Capture the cell that displays the provided text and extract its (X, Y) central coordinate. 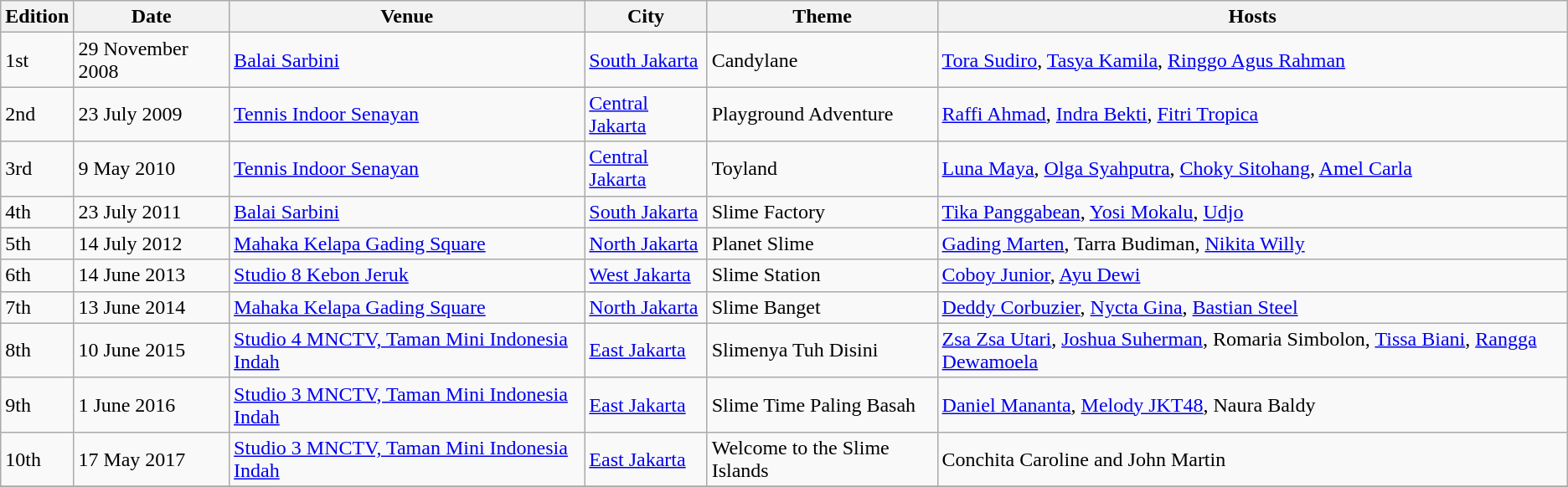
Deddy Corbuzier, Nycta Gina, Bastian Steel (1252, 307)
Zsa Zsa Utari, Joshua Suherman, Romaria Simbolon, Tissa Biani, Rangga Dewamoela (1252, 350)
13 June 2014 (152, 307)
Studio 8 Kebon Jeruk (407, 275)
14 June 2013 (152, 275)
Coboy Junior, Ayu Dewi (1252, 275)
Tora Sudiro, Tasya Kamila, Ringgo Agus Rahman (1252, 60)
10 June 2015 (152, 350)
8th (37, 350)
Candylane (823, 60)
4th (37, 212)
Gading Marten, Tarra Budiman, Nikita Willy (1252, 243)
Theme (823, 17)
City (646, 17)
Studio 4 MNCTV, Taman Mini Indonesia Indah (407, 350)
West Jakarta (646, 275)
Playground Adventure (823, 114)
3rd (37, 169)
23 July 2009 (152, 114)
17 May 2017 (152, 459)
Venue (407, 17)
Raffi Ahmad, Indra Bekti, Fitri Tropica (1252, 114)
29 November 2008 (152, 60)
Slime Station (823, 275)
Luna Maya, Olga Syahputra, Choky Sitohang, Amel Carla (1252, 169)
Hosts (1252, 17)
Slime Factory (823, 212)
14 July 2012 (152, 243)
Slime Time Paling Basah (823, 405)
7th (37, 307)
Date (152, 17)
23 July 2011 (152, 212)
6th (37, 275)
Slime Banget (823, 307)
Tika Panggabean, Yosi Mokalu, Udjo (1252, 212)
2nd (37, 114)
9th (37, 405)
Planet Slime (823, 243)
Edition (37, 17)
9 May 2010 (152, 169)
Toyland (823, 169)
1st (37, 60)
Daniel Mananta, Melody JKT48, Naura Baldy (1252, 405)
1 June 2016 (152, 405)
10th (37, 459)
Slimenya Tuh Disini (823, 350)
Welcome to the Slime Islands (823, 459)
5th (37, 243)
Conchita Caroline and John Martin (1252, 459)
